Search for the cell housing the specified text and yield its [X, Y] center coordinate. 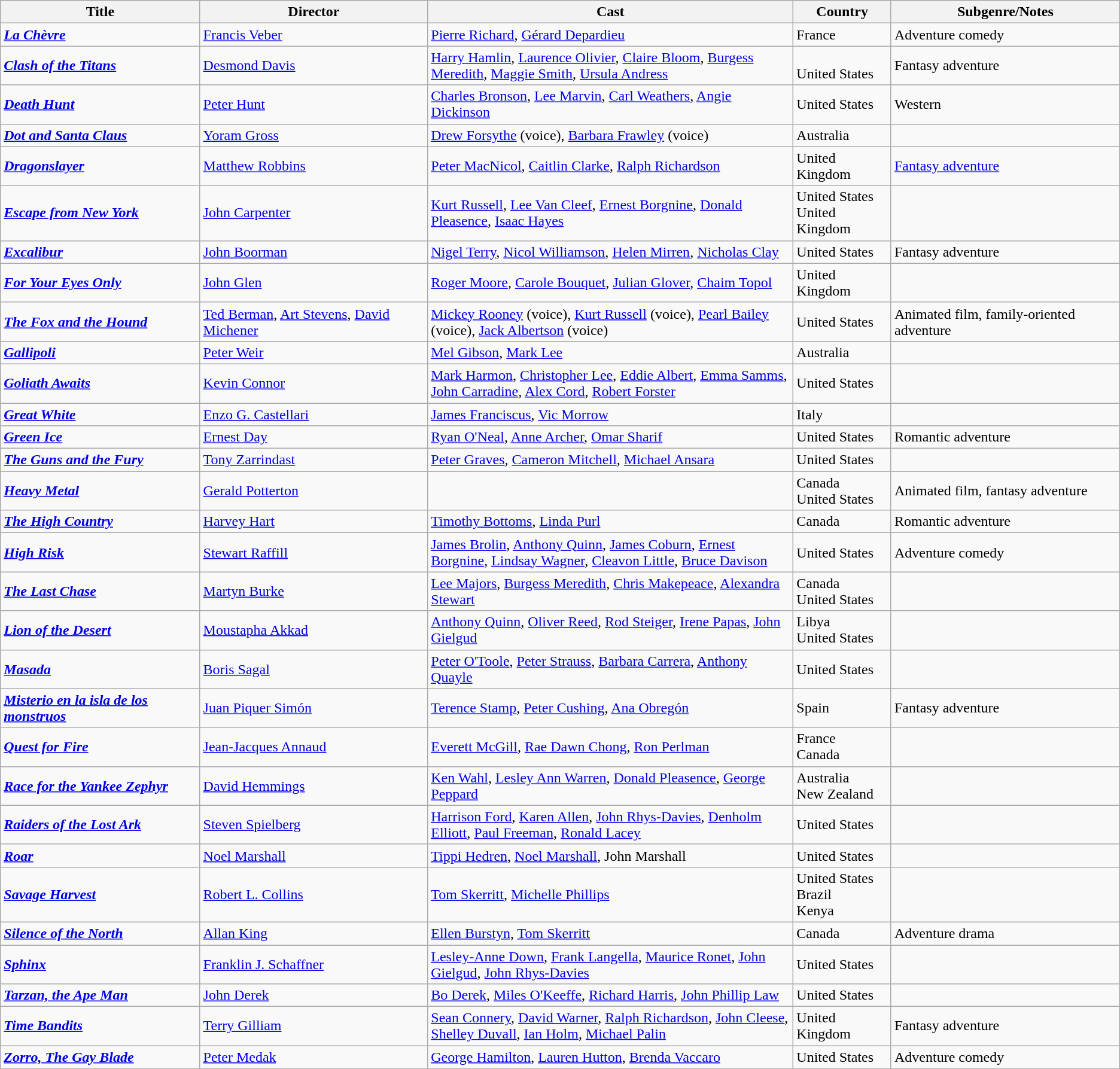
United StatesBrazilKenya [842, 894]
Anthony Quinn, Oliver Reed, Rod Steiger, Irene Papas, John Gielgud [610, 631]
Spain [842, 708]
Kevin Connor [314, 383]
Peter O'Toole, Peter Strauss, Barbara Carrera, Anthony Quayle [610, 669]
Terence Stamp, Peter Cushing, Ana Obregón [610, 708]
Tony Zarrindast [314, 460]
Desmond Davis [314, 66]
Martyn Burke [314, 591]
High Risk [101, 553]
Harrison Ford, Karen Allen, John Rhys-Davies, Denholm Elliott, Paul Freeman, Ronald Lacey [610, 824]
Peter Weir [314, 352]
The Guns and the Fury [101, 460]
Boris Sagal [314, 669]
Robert L. Collins [314, 894]
Country [842, 12]
James Brolin, Anthony Quinn, James Coburn, Ernest Borgnine, Lindsay Wagner, Cleavon Little, Bruce Davison [610, 553]
Zorro, The Gay Blade [101, 1057]
Pierre Richard, Gérard Depardieu [610, 35]
Adventure drama [1005, 933]
Moustapha Akkad [314, 631]
The Fox and the Hound [101, 322]
John Carpenter [314, 213]
John Derek [314, 995]
Animated film, fantasy adventure [1005, 491]
Stewart Raffill [314, 553]
Masada [101, 669]
Steven Spielberg [314, 824]
Drew Forsythe (voice), Barbara Frawley (voice) [610, 135]
Excalibur [101, 252]
Everett McGill, Rae Dawn Chong, Ron Perlman [610, 747]
Mel Gibson, Mark Lee [610, 352]
Enzo G. Castellari [314, 415]
Death Hunt [101, 104]
Mark Harmon, Christopher Lee, Eddie Albert, Emma Samms, John Carradine, Alex Cord, Robert Forster [610, 383]
Charles Bronson, Lee Marvin, Carl Weathers, Angie Dickinson [610, 104]
James Franciscus, Vic Morrow [610, 415]
Lesley-Anne Down, Frank Langella, Maurice Ronet, John Gielgud, John Rhys-Davies [610, 964]
Peter MacNicol, Caitlin Clarke, Ralph Richardson [610, 166]
Tarzan, the Ape Man [101, 995]
Terry Gilliam [314, 1027]
La Chèvre [101, 35]
Cast [610, 12]
Heavy Metal [101, 491]
Ryan O'Neal, Anne Archer, Omar Sharif [610, 437]
Ellen Burstyn, Tom Skerritt [610, 933]
The Last Chase [101, 591]
Peter Hunt [314, 104]
George Hamilton, Lauren Hutton, Brenda Vaccaro [610, 1057]
United StatesUnited Kingdom [842, 213]
Ernest Day [314, 437]
Animated film, family-oriented adventure [1005, 322]
France [842, 35]
Clash of the Titans [101, 66]
Time Bandits [101, 1027]
Noel Marshall [314, 855]
Great White [101, 415]
Italy [842, 415]
Sphinx [101, 964]
Dragonslayer [101, 166]
Ken Wahl, Lesley Ann Warren, Donald Pleasence, George Peppard [610, 786]
Lee Majors, Burgess Meredith, Chris Makepeace, Alexandra Stewart [610, 591]
Yoram Gross [314, 135]
Matthew Robbins [314, 166]
Tom Skerritt, Michelle Phillips [610, 894]
AustraliaNew Zealand [842, 786]
Peter Graves, Cameron Mitchell, Michael Ansara [610, 460]
Lion of the Desert [101, 631]
For Your Eyes Only [101, 282]
John Boorman [314, 252]
Goliath Awaits [101, 383]
Bo Derek, Miles O'Keeffe, Richard Harris, John Phillip Law [610, 995]
Silence of the North [101, 933]
Francis Veber [314, 35]
The High Country [101, 522]
Title [101, 12]
Roger Moore, Carole Bouquet, Julian Glover, Chaim Topol [610, 282]
Harvey Hart [314, 522]
Peter Medak [314, 1057]
Savage Harvest [101, 894]
Race for the Yankee Zephyr [101, 786]
Escape from New York [101, 213]
Roar [101, 855]
Gallipoli [101, 352]
LibyaUnited States [842, 631]
Mickey Rooney (voice), Kurt Russell (voice), Pearl Bailey (voice), Jack Albertson (voice) [610, 322]
Raiders of the Lost Ark [101, 824]
Sean Connery, David Warner, Ralph Richardson, John Cleese, Shelley Duvall, Ian Holm, Michael Palin [610, 1027]
Western [1005, 104]
Quest for Fire [101, 747]
Director [314, 12]
Dot and Santa Claus [101, 135]
Ted Berman, Art Stevens, David Michener [314, 322]
FranceCanada [842, 747]
Tippi Hedren, Noel Marshall, John Marshall [610, 855]
Subgenre/Notes [1005, 12]
David Hemmings [314, 786]
Timothy Bottoms, Linda Purl [610, 522]
Jean-Jacques Annaud [314, 747]
Kurt Russell, Lee Van Cleef, Ernest Borgnine, Donald Pleasence, Isaac Hayes [610, 213]
Misterio en la isla de los monstruos [101, 708]
Allan King [314, 933]
John Glen [314, 282]
Nigel Terry, Nicol Williamson, Helen Mirren, Nicholas Clay [610, 252]
Gerald Potterton [314, 491]
Harry Hamlin, Laurence Olivier, Claire Bloom, Burgess Meredith, Maggie Smith, Ursula Andress [610, 66]
Green Ice [101, 437]
Juan Piquer Simón [314, 708]
Franklin J. Schaffner [314, 964]
